Return the [x, y] coordinate for the center point of the cell that contains the specified text.  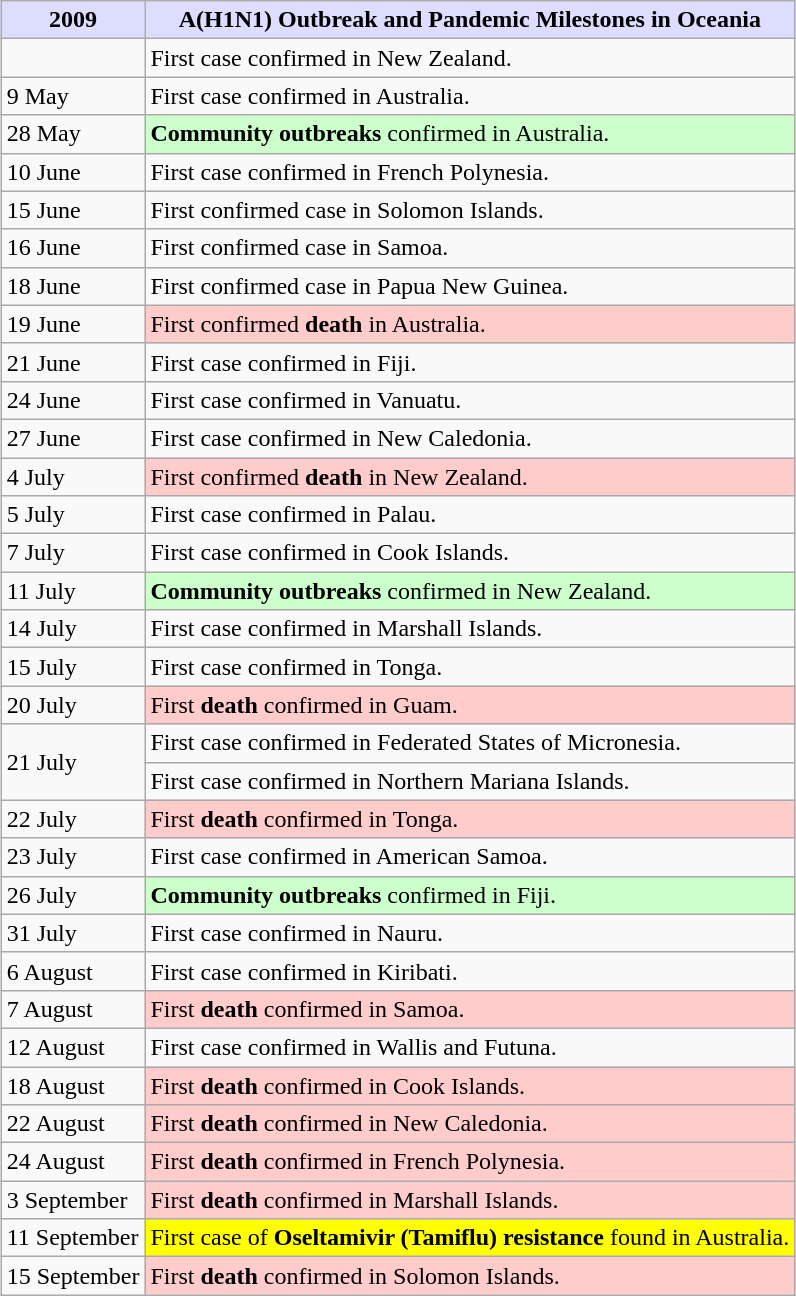
First case confirmed in Wallis and Futuna. [470, 1047]
15 June [73, 210]
First death confirmed in Solomon Islands. [470, 1276]
First confirmed death in Australia. [470, 324]
11 September [73, 1238]
22 August [73, 1124]
First case confirmed in Federated States of Micronesia. [470, 743]
First death confirmed in Guam. [470, 705]
31 July [73, 933]
6 August [73, 971]
24 August [73, 1162]
First confirmed case in Papua New Guinea. [470, 286]
First case confirmed in Vanuatu. [470, 400]
Community outbreaks confirmed in New Zealand. [470, 591]
5 July [73, 515]
First death confirmed in Cook Islands. [470, 1085]
20 July [73, 705]
11 July [73, 591]
7 July [73, 553]
21 July [73, 762]
24 June [73, 400]
16 June [73, 248]
First confirmed case in Samoa. [470, 248]
First confirmed death in New Zealand. [470, 477]
18 August [73, 1085]
Community outbreaks confirmed in Australia. [470, 134]
Community outbreaks confirmed in Fiji. [470, 895]
19 June [73, 324]
First case confirmed in Kiribati. [470, 971]
12 August [73, 1047]
First death confirmed in New Caledonia. [470, 1124]
First case confirmed in New Caledonia. [470, 438]
15 July [73, 667]
4 July [73, 477]
21 June [73, 362]
First death confirmed in French Polynesia. [470, 1162]
First death confirmed in Samoa. [470, 1009]
15 September [73, 1276]
23 July [73, 857]
First case confirmed in Palau. [470, 515]
2009 [73, 20]
First case confirmed in American Samoa. [470, 857]
26 July [73, 895]
14 July [73, 629]
28 May [73, 134]
First case confirmed in Australia. [470, 96]
9 May [73, 96]
First death confirmed in Marshall Islands. [470, 1200]
3 September [73, 1200]
18 June [73, 286]
22 July [73, 819]
First death confirmed in Tonga. [470, 819]
First case confirmed in Cook Islands. [470, 553]
First case confirmed in New Zealand. [470, 58]
27 June [73, 438]
First case confirmed in Fiji. [470, 362]
First case confirmed in Marshall Islands. [470, 629]
First case confirmed in Northern Mariana Islands. [470, 781]
First case confirmed in French Polynesia. [470, 172]
10 June [73, 172]
First case confirmed in Tonga. [470, 667]
7 August [73, 1009]
First confirmed case in Solomon Islands. [470, 210]
First case of Oseltamivir (Tamiflu) resistance found in Australia. [470, 1238]
First case confirmed in Nauru. [470, 933]
A(H1N1) Outbreak and Pandemic Milestones in Oceania [470, 20]
